Pinpoint the cell where the given text exists, returning its [x, y] midpoint coordinate. 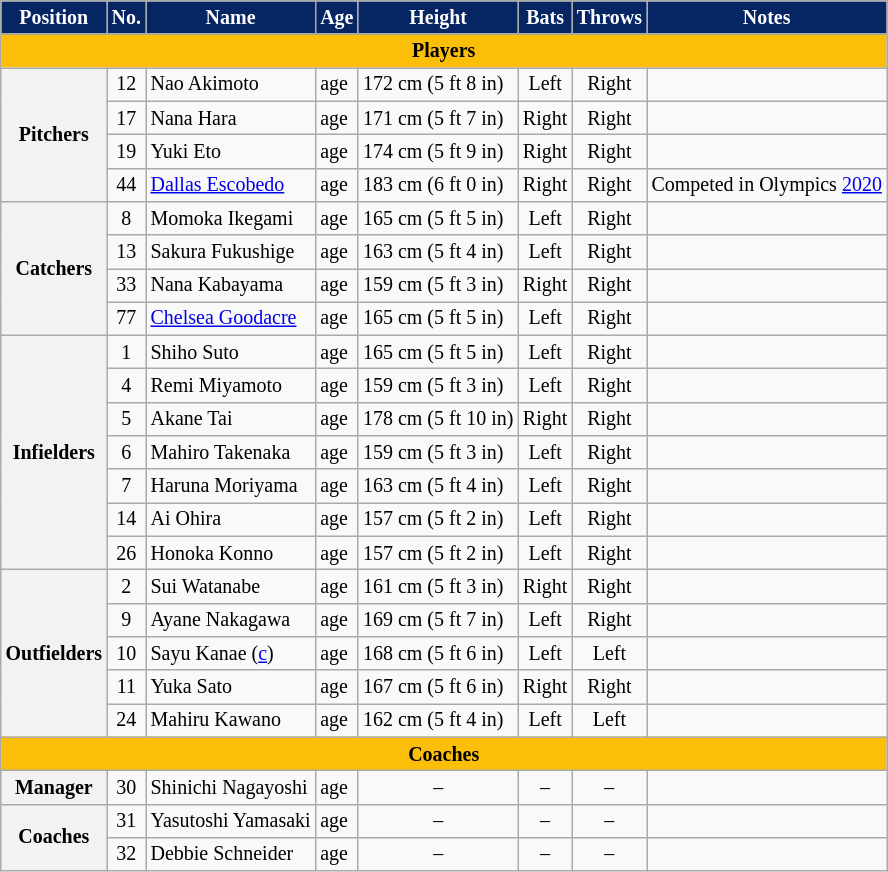
Notes [767, 18]
10 [126, 654]
12 [126, 84]
171 cm (5 ft 7 in) [438, 118]
Haruna Moriyama [231, 486]
Yuki Eto [231, 152]
Players [444, 52]
178 cm (5 ft 10 in) [438, 420]
167 cm (5 ft 6 in) [438, 686]
Sui Watanabe [231, 586]
19 [126, 152]
Honoka Konno [231, 554]
No. [126, 18]
174 cm (5 ft 9 in) [438, 152]
Age [336, 18]
172 cm (5 ft 8 in) [438, 84]
183 cm (6 ft 0 in) [438, 184]
Momoka Ikegami [231, 218]
Bats [545, 18]
8 [126, 218]
26 [126, 554]
Debbie Schneider [231, 854]
Catchers [54, 269]
Shiho Suto [231, 352]
6 [126, 452]
Sakura Fukushige [231, 252]
44 [126, 184]
Yuka Sato [231, 686]
11 [126, 686]
169 cm (5 ft 7 in) [438, 620]
Height [438, 18]
Dallas Escobedo [231, 184]
33 [126, 286]
161 cm (5 ft 3 in) [438, 586]
Sayu Kanae (c) [231, 654]
Ayane Nakagawa [231, 620]
Mahiru Kawano [231, 720]
Remi Miyamoto [231, 386]
Throws [610, 18]
Outfielders [54, 654]
Pitchers [54, 135]
Competed in Olympics 2020 [767, 184]
2 [126, 586]
Chelsea Goodacre [231, 318]
Nana Hara [231, 118]
4 [126, 386]
13 [126, 252]
7 [126, 486]
5 [126, 420]
30 [126, 788]
Akane Tai [231, 420]
Manager [54, 788]
9 [126, 620]
Shinichi Nagayoshi [231, 788]
Position [54, 18]
Yasutoshi Yamasaki [231, 820]
32 [126, 854]
Nana Kabayama [231, 286]
17 [126, 118]
Name [231, 18]
1 [126, 352]
Nao Akimoto [231, 84]
Ai Ohira [231, 520]
14 [126, 520]
Mahiro Takenaka [231, 452]
24 [126, 720]
Infielders [54, 453]
31 [126, 820]
168 cm (5 ft 6 in) [438, 654]
162 cm (5 ft 4 in) [438, 720]
77 [126, 318]
